For the text-containing cell, return its midpoint in [X, Y] coordinate format. 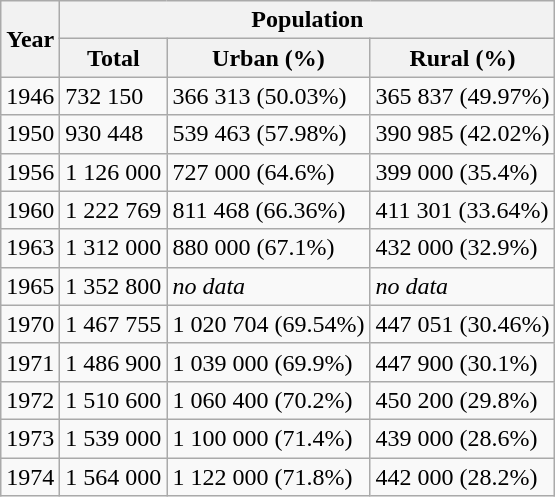
1950 [30, 134]
1972 [30, 400]
1 126 000 [114, 172]
1963 [30, 248]
1 467 755 [114, 324]
365 837 (49.97%) [462, 96]
442 000 (28.2%) [462, 477]
390 985 (42.02%) [462, 134]
1 539 000 [114, 438]
447 900 (30.1%) [462, 362]
727 000 (64.6%) [268, 172]
1 020 704 (69.54%) [268, 324]
930 448 [114, 134]
1970 [30, 324]
Urban (%) [268, 58]
439 000 (28.6%) [462, 438]
411 301 (33.64%) [462, 210]
1 564 000 [114, 477]
Rural (%) [462, 58]
732 150 [114, 96]
1965 [30, 286]
366 313 (50.03%) [268, 96]
447 051 (30.46%) [462, 324]
1946 [30, 96]
1 039 000 (69.9%) [268, 362]
1973 [30, 438]
Population [308, 20]
1956 [30, 172]
432 000 (32.9%) [462, 248]
1 312 000 [114, 248]
1 222 769 [114, 210]
880 000 (67.1%) [268, 248]
1971 [30, 362]
399 000 (35.4%) [462, 172]
1960 [30, 210]
Total [114, 58]
1974 [30, 477]
1 510 600 [114, 400]
1 486 900 [114, 362]
Year [30, 39]
450 200 (29.8%) [462, 400]
811 468 (66.36%) [268, 210]
1 060 400 (70.2%) [268, 400]
539 463 (57.98%) [268, 134]
1 352 800 [114, 286]
1 100 000 (71.4%) [268, 438]
1 122 000 (71.8%) [268, 477]
